Extract the [X, Y] coordinate from the center of the cell holding the provided text.  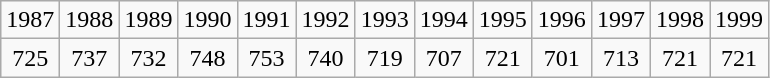
1997 [620, 20]
1988 [90, 20]
1996 [562, 20]
1990 [208, 20]
1992 [326, 20]
737 [90, 58]
1991 [266, 20]
701 [562, 58]
707 [444, 58]
740 [326, 58]
1998 [680, 20]
732 [148, 58]
1989 [148, 20]
1995 [502, 20]
1993 [384, 20]
719 [384, 58]
748 [208, 58]
1987 [30, 20]
1994 [444, 20]
713 [620, 58]
753 [266, 58]
725 [30, 58]
1999 [740, 20]
